Return the [X, Y] coordinate for the center point of the cell that contains the specified text.  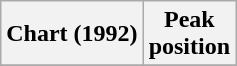
Peakposition [189, 34]
Chart (1992) [72, 34]
